Extract the (x, y) coordinate from the center of the cell holding the provided text.  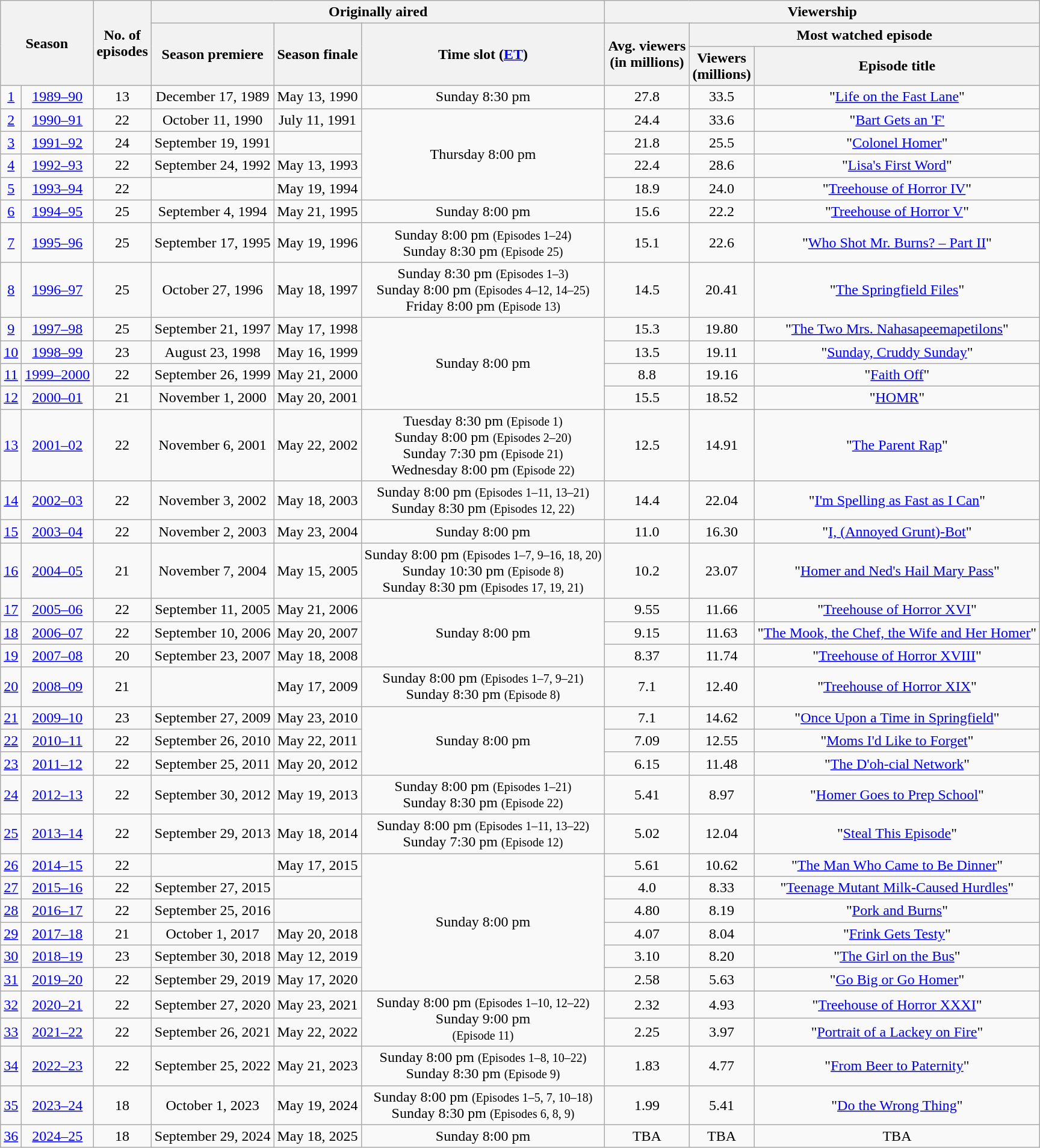
15 (11, 532)
May 23, 2010 (318, 718)
"Homer Goes to Prep School" (897, 795)
Sunday 8:00 pm (Episodes 1–7, 9–16, 18, 20)Sunday 10:30 pm (Episode 8)Sunday 8:30 pm (Episodes 17, 19, 21) (483, 571)
8 (11, 290)
28.6 (722, 166)
"Go Big or Go Homer" (897, 979)
11.66 (722, 610)
21.8 (647, 143)
May 19, 1994 (318, 188)
12 (11, 398)
September 25, 2022 (212, 1066)
May 20, 2007 (318, 633)
May 17, 2015 (318, 865)
"Homer and Ned's Hail Mary Pass" (897, 571)
20.41 (722, 290)
3 (11, 143)
November 7, 2004 (212, 571)
10 (11, 352)
October 11, 1990 (212, 120)
September 26, 2010 (212, 740)
September 21, 1997 (212, 329)
15.1 (647, 242)
23.07 (722, 571)
2.25 (647, 1032)
May 17, 2020 (318, 979)
9 (11, 329)
Sunday 8:00 pm (Episodes 1–10, 12–22)Sunday 9:00 pm (Episode 11) (483, 1019)
11.48 (722, 763)
September 17, 1995 (212, 242)
10.62 (722, 865)
2023–24 (58, 1105)
December 17, 1989 (212, 97)
October 27, 1996 (212, 290)
12.40 (722, 686)
May 19, 2024 (318, 1105)
"Lisa's First Word" (897, 166)
22.4 (647, 166)
22.2 (722, 211)
22.6 (722, 242)
27 (11, 888)
Tuesday 8:30 pm (Episode 1)Sunday 8:00 pm (Episodes 2–20)Sunday 7:30 pm (Episode 21)Wednesday 8:00 pm (Episode 22) (483, 445)
Sunday 8:00 pm (Episodes 1–7, 9–21)Sunday 8:30 pm (Episode 8) (483, 686)
May 23, 2004 (318, 532)
Viewership (822, 12)
"Treehouse of Horror XIX" (897, 686)
"Portrait of a Lackey on Fire" (897, 1032)
30 (11, 957)
13.5 (647, 352)
May 21, 1995 (318, 211)
May 21, 2023 (318, 1066)
6 (11, 211)
8.19 (722, 911)
Season (47, 43)
2007–08 (58, 656)
2005–06 (58, 610)
12.5 (647, 445)
8.04 (722, 934)
10.2 (647, 571)
"Moms I'd Like to Forget" (897, 740)
May 21, 2000 (318, 375)
November 1, 2000 (212, 398)
May 20, 2012 (318, 763)
34 (11, 1066)
14 (11, 501)
May 13, 1990 (318, 97)
May 18, 2003 (318, 501)
1990–91 (58, 120)
33.6 (722, 120)
2009–10 (58, 718)
1992–93 (58, 166)
September 23, 2007 (212, 656)
1994–95 (58, 211)
7 (11, 242)
"Treehouse of Horror XVIII" (897, 656)
"Life on the Fast Lane" (897, 97)
September 19, 1991 (212, 143)
2.32 (647, 1005)
2006–07 (58, 633)
"Treehouse of Horror XVI" (897, 610)
2010–11 (58, 740)
September 25, 2011 (212, 763)
July 11, 1991 (318, 120)
26 (11, 865)
October 1, 2023 (212, 1105)
11.63 (722, 633)
September 30, 2012 (212, 795)
Sunday 8:30 pm (Episodes 1–3)Sunday 8:00 pm (Episodes 4–12, 14–25)Friday 8:00 pm (Episode 13) (483, 290)
August 23, 1998 (212, 352)
3.10 (647, 957)
15.5 (647, 398)
1 (11, 97)
Episode title (897, 66)
September 10, 2006 (212, 633)
3.97 (722, 1032)
"Faith Off" (897, 375)
19.16 (722, 375)
2017–18 (58, 934)
2019–20 (58, 979)
No. ofepisodes (122, 43)
5.61 (647, 865)
September 29, 2019 (212, 979)
"Who Shot Mr. Burns? – Part II" (897, 242)
"The Girl on the Bus" (897, 957)
"The Two Mrs. Nahasapeemapetilons" (897, 329)
May 20, 2001 (318, 398)
"The Parent Rap" (897, 445)
September 25, 2016 (212, 911)
35 (11, 1105)
May 18, 1997 (318, 290)
September 26, 1999 (212, 375)
"Treehouse of Horror XXXI" (897, 1005)
September 4, 1994 (212, 211)
Viewers(millions) (722, 66)
29 (11, 934)
16 (11, 571)
September 30, 2018 (212, 957)
15.6 (647, 211)
2003–04 (58, 532)
22.04 (722, 501)
"The Man Who Came to Be Dinner" (897, 865)
32 (11, 1005)
5 (11, 188)
May 16, 1999 (318, 352)
September 24, 1992 (212, 166)
2011–12 (58, 763)
18.9 (647, 188)
Sunday 8:00 pm (Episodes 1–11, 13–21)Sunday 8:30 pm (Episodes 12, 22) (483, 501)
8.33 (722, 888)
4.93 (722, 1005)
2012–13 (58, 795)
25.5 (722, 143)
"I'm Spelling as Fast as I Can" (897, 501)
May 12, 2019 (318, 957)
19.80 (722, 329)
September 26, 2021 (212, 1032)
May 22, 2022 (318, 1032)
31 (11, 979)
"Treehouse of Horror V" (897, 211)
1.83 (647, 1066)
14.4 (647, 501)
28 (11, 911)
"Teenage Mutant Milk-Caused Hurdles" (897, 888)
27.8 (647, 97)
24.0 (722, 188)
1996–97 (58, 290)
May 18, 2025 (318, 1136)
14.62 (722, 718)
2008–09 (58, 686)
11.0 (647, 532)
September 27, 2009 (212, 718)
"I, (Annoyed Grunt)-Bot" (897, 532)
6.15 (647, 763)
September 27, 2015 (212, 888)
May 22, 2002 (318, 445)
"Bart Gets an 'F' (897, 120)
11.74 (722, 656)
12.04 (722, 833)
Season finale (318, 54)
"Do the Wrong Thing" (897, 1105)
16.30 (722, 532)
19.11 (722, 352)
2024–25 (58, 1136)
May 20, 2018 (318, 934)
12.55 (722, 740)
2015–16 (58, 888)
4.80 (647, 911)
2022–23 (58, 1066)
2004–05 (58, 571)
9.55 (647, 610)
2000–01 (58, 398)
May 17, 2009 (318, 686)
11 (11, 375)
Most watched episode (864, 35)
2016–17 (58, 911)
1998–99 (58, 352)
November 3, 2002 (212, 501)
1991–92 (58, 143)
33.5 (722, 97)
November 2, 2003 (212, 532)
8.8 (647, 375)
"Pork and Burns" (897, 911)
14.91 (722, 445)
"From Beer to Paternity" (897, 1066)
Sunday 8:00 pm (Episodes 1–24)Sunday 8:30 pm (Episode 25) (483, 242)
2013–14 (58, 833)
2021–22 (58, 1032)
Thursday 8:00 pm (483, 154)
"Sunday, Cruddy Sunday" (897, 352)
2014–15 (58, 865)
2.58 (647, 979)
4 (11, 166)
May 18, 2014 (318, 833)
November 6, 2001 (212, 445)
1995–96 (58, 242)
5.63 (722, 979)
October 1, 2017 (212, 934)
September 11, 2005 (212, 610)
24.4 (647, 120)
2018–19 (58, 957)
4.77 (722, 1066)
"The Mook, the Chef, the Wife and Her Homer" (897, 633)
May 17, 1998 (318, 329)
4.07 (647, 934)
8.37 (647, 656)
8.97 (722, 795)
September 29, 2013 (212, 833)
1.99 (647, 1105)
"Frink Gets Testy" (897, 934)
"Colonel Homer" (897, 143)
1999–2000 (58, 375)
"Steal This Episode" (897, 833)
9.15 (647, 633)
May 18, 2008 (318, 656)
"Treehouse of Horror IV" (897, 188)
18.52 (722, 398)
2 (11, 120)
2020–21 (58, 1005)
September 27, 2020 (212, 1005)
"Once Upon a Time in Springfield" (897, 718)
5.02 (647, 833)
4.0 (647, 888)
Originally aired (378, 12)
Sunday 8:00 pm (Episodes 1–11, 13–22)Sunday 7:30 pm (Episode 12) (483, 833)
7.09 (647, 740)
May 15, 2005 (318, 571)
19 (11, 656)
May 23, 2021 (318, 1005)
"The D'oh-cial Network" (897, 763)
15.3 (647, 329)
Sunday 8:30 pm (483, 97)
1997–98 (58, 329)
Sunday 8:00 pm (Episodes 1–5, 7, 10–18)Sunday 8:30 pm (Episodes 6, 8, 9) (483, 1105)
Sunday 8:00 pm (Episodes 1–8, 10–22)Sunday 8:30 pm (Episode 9) (483, 1066)
May 21, 2006 (318, 610)
14.5 (647, 290)
May 19, 1996 (318, 242)
May 19, 2013 (318, 795)
May 22, 2011 (318, 740)
1989–90 (58, 97)
Season premiere (212, 54)
8.20 (722, 957)
1993–94 (58, 188)
Avg. viewers(in millions) (647, 54)
36 (11, 1136)
May 13, 1993 (318, 166)
September 29, 2024 (212, 1136)
17 (11, 610)
2002–03 (58, 501)
"HOMR" (897, 398)
Time slot (ET) (483, 54)
"The Springfield Files" (897, 290)
33 (11, 1032)
Sunday 8:00 pm (Episodes 1–21)Sunday 8:30 pm (Episode 22) (483, 795)
2001–02 (58, 445)
